Provide the [X, Y] coordinate of the cell's center where the given text is located.  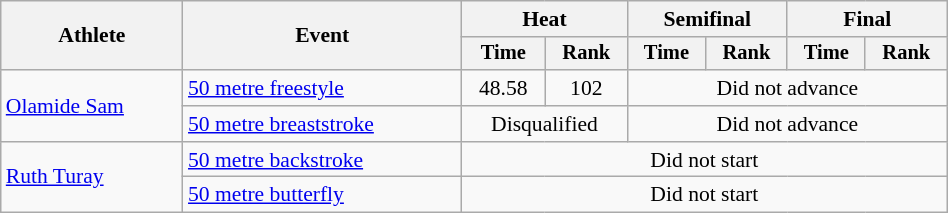
Final [867, 19]
50 metre butterfly [322, 195]
Semifinal [707, 19]
Heat [544, 19]
Ruth Turay [92, 178]
Olamide Sam [92, 106]
50 metre breaststroke [322, 124]
Disqualified [544, 124]
48.58 [503, 88]
102 [586, 88]
50 metre backstroke [322, 160]
Event [322, 36]
Athlete [92, 36]
50 metre freestyle [322, 88]
